Output the [x, y] coordinate of the center of the cell containing the given text.  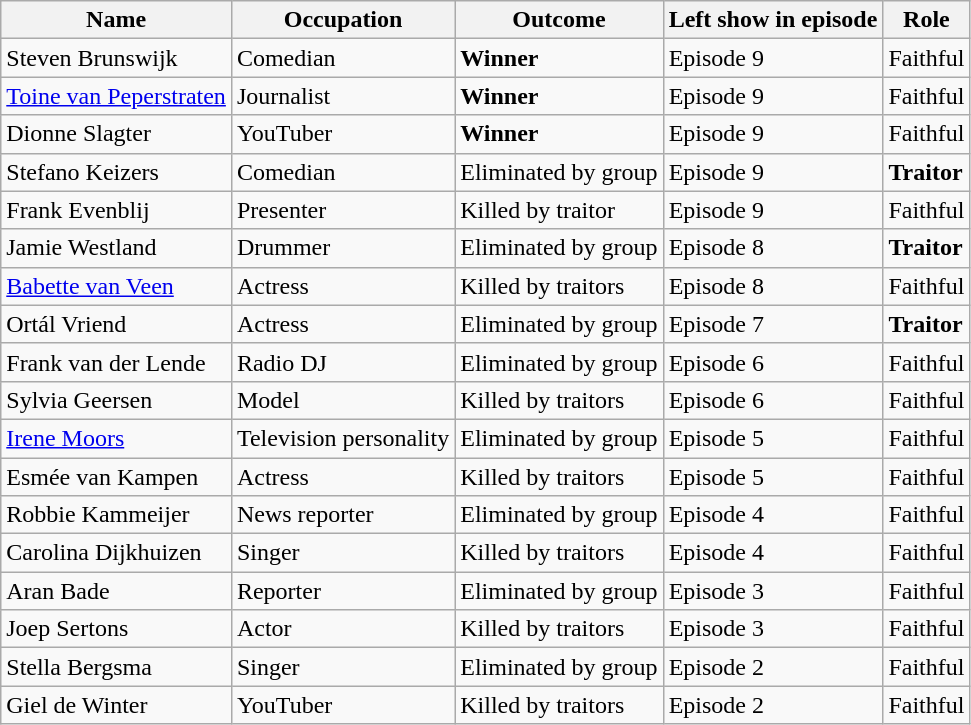
Esmée van Kampen [116, 477]
Joep Sertons [116, 629]
Babette van Veen [116, 286]
News reporter [342, 515]
Toine van Peperstraten [116, 96]
Episode 7 [773, 324]
Actor [342, 629]
Sylvia Geersen [116, 400]
Steven Brunswijk [116, 58]
Carolina Dijkhuizen [116, 553]
Frank van der Lende [116, 362]
Model [342, 400]
Stella Bergsma [116, 667]
Name [116, 20]
Occupation [342, 20]
Radio DJ [342, 362]
Journalist [342, 96]
Reporter [342, 591]
Aran Bade [116, 591]
Killed by traitor [559, 210]
Outcome [559, 20]
Ortál Vriend [116, 324]
Television personality [342, 438]
Role [926, 20]
Dionne Slagter [116, 134]
Robbie Kammeijer [116, 515]
Jamie Westland [116, 248]
Stefano Keizers [116, 172]
Irene Moors [116, 438]
Left show in episode [773, 20]
Giel de Winter [116, 705]
Drummer [342, 248]
Frank Evenblij [116, 210]
Presenter [342, 210]
